Identify which cell holds the provided text, then report its [x, y] central coordinate. 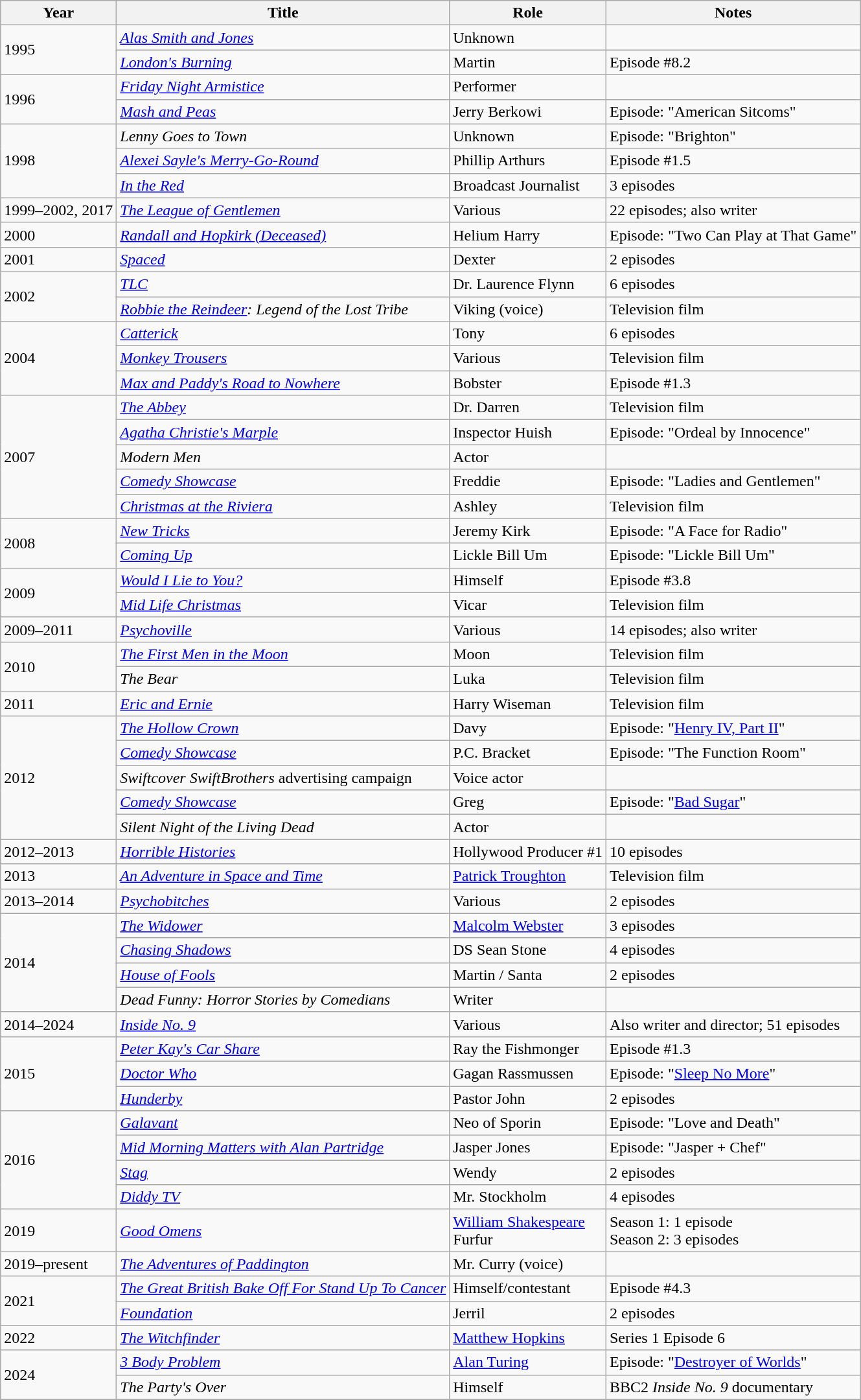
1995 [58, 50]
2012 [58, 778]
Luka [528, 679]
Dr. Darren [528, 408]
Episode: "Ordeal by Innocence" [733, 432]
Freddie [528, 482]
The Widower [283, 926]
Neo of Sporin [528, 1123]
Would I Lie to You? [283, 580]
Martin / Santa [528, 975]
Title [283, 13]
House of Fools [283, 975]
Gagan Rassmussen [528, 1073]
Jerril [528, 1313]
Broadcast Journalist [528, 185]
The Bear [283, 679]
Voice actor [528, 778]
Eric and Ernie [283, 703]
10 episodes [733, 852]
Galavant [283, 1123]
London's Burning [283, 62]
2012–2013 [58, 852]
Malcolm Webster [528, 926]
Alas Smith and Jones [283, 38]
Modern Men [283, 457]
Episode: "Lickle Bill Um" [733, 555]
Jerry Berkowi [528, 111]
Christmas at the Riviera [283, 506]
Mid Life Christmas [283, 605]
Ray the Fishmonger [528, 1049]
Episode: "A Face for Radio" [733, 531]
1998 [58, 161]
Episode: "Bad Sugar" [733, 802]
Viking (voice) [528, 309]
22 episodes; also writer [733, 210]
1996 [58, 99]
Monkey Trousers [283, 358]
Swiftcover SwiftBrothers advertising campaign [283, 778]
Episode: "Two Can Play at That Game" [733, 235]
Patrick Troughton [528, 876]
TLC [283, 284]
The Hollow Crown [283, 729]
Harry Wiseman [528, 703]
Phillip Arthurs [528, 161]
2007 [58, 457]
Pastor John [528, 1099]
Season 1: 1 episodeSeason 2: 3 episodes [733, 1230]
Alexei Sayle's Merry-Go-Round [283, 161]
Bobster [528, 383]
Episode: "Sleep No More" [733, 1073]
Inside No. 9 [283, 1024]
2001 [58, 259]
Tony [528, 334]
Vicar [528, 605]
2002 [58, 296]
Horrible Histories [283, 852]
Episode: "Ladies and Gentlemen" [733, 482]
The Adventures of Paddington [283, 1264]
Good Omens [283, 1230]
2014–2024 [58, 1024]
Episode: "Brighton" [733, 136]
Episode #1.5 [733, 161]
Psychobitches [283, 901]
Series 1 Episode 6 [733, 1338]
Dead Funny: Horror Stories by Comedians [283, 999]
Diddy TV [283, 1197]
Inspector Huish [528, 432]
P.C. Bracket [528, 753]
2016 [58, 1160]
BBC2 Inside No. 9 documentary [733, 1387]
1999–2002, 2017 [58, 210]
The League of Gentlemen [283, 210]
New Tricks [283, 531]
Jasper Jones [528, 1148]
Robbie the Reindeer: Legend of the Lost Tribe [283, 309]
Year [58, 13]
2019–present [58, 1264]
2009 [58, 592]
Mid Morning Matters with Alan Partridge [283, 1148]
Jeremy Kirk [528, 531]
Helium Harry [528, 235]
Spaced [283, 259]
2014 [58, 962]
Max and Paddy's Road to Nowhere [283, 383]
2004 [58, 358]
Hollywood Producer #1 [528, 852]
Episode: "The Function Room" [733, 753]
Himself/contestant [528, 1289]
Silent Night of the Living Dead [283, 827]
2013–2014 [58, 901]
2024 [58, 1375]
Performer [528, 87]
Coming Up [283, 555]
2009–2011 [58, 629]
14 episodes; also writer [733, 629]
Peter Kay's Car Share [283, 1049]
Episode #4.3 [733, 1289]
Alan Turing [528, 1362]
The Party's Over [283, 1387]
Foundation [283, 1313]
William ShakespeareFurfur [528, 1230]
2013 [58, 876]
Episode: "Henry IV, Part II" [733, 729]
The Abbey [283, 408]
DS Sean Stone [528, 950]
The Witchfinder [283, 1338]
Ashley [528, 506]
Notes [733, 13]
2019 [58, 1230]
Hunderby [283, 1099]
Stag [283, 1172]
Doctor Who [283, 1073]
Episode: "Destroyer of Worlds" [733, 1362]
Episode: "Love and Death" [733, 1123]
2008 [58, 543]
Moon [528, 654]
Lenny Goes to Town [283, 136]
Dexter [528, 259]
Role [528, 13]
The Great British Bake Off For Stand Up To Cancer [283, 1289]
Also writer and director; 51 episodes [733, 1024]
Davy [528, 729]
Episode: "Jasper + Chef" [733, 1148]
3 Body Problem [283, 1362]
Friday Night Armistice [283, 87]
Catterick [283, 334]
2021 [58, 1301]
2015 [58, 1073]
Greg [528, 802]
Dr. Laurence Flynn [528, 284]
2010 [58, 666]
Episode #8.2 [733, 62]
Writer [528, 999]
Episode: "American Sitcoms" [733, 111]
An Adventure in Space and Time [283, 876]
2011 [58, 703]
The First Men in the Moon [283, 654]
2000 [58, 235]
Episode #3.8 [733, 580]
Martin [528, 62]
Randall and Hopkirk (Deceased) [283, 235]
Mr. Stockholm [528, 1197]
Wendy [528, 1172]
In the Red [283, 185]
Mash and Peas [283, 111]
Lickle Bill Um [528, 555]
Psychoville [283, 629]
Chasing Shadows [283, 950]
2022 [58, 1338]
Mr. Curry (voice) [528, 1264]
Matthew Hopkins [528, 1338]
Agatha Christie's Marple [283, 432]
